From the cell containing the given text, extract its center point as [x, y] coordinate. 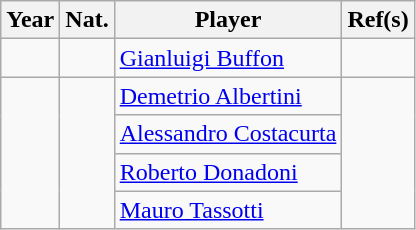
Roberto Donadoni [228, 172]
Demetrio Albertini [228, 96]
Player [228, 20]
Nat. [87, 20]
Mauro Tassotti [228, 210]
Alessandro Costacurta [228, 134]
Year [30, 20]
Ref(s) [378, 20]
Gianluigi Buffon [228, 58]
